Determine the [x, y] coordinate at the center of the cell enclosing the given text.  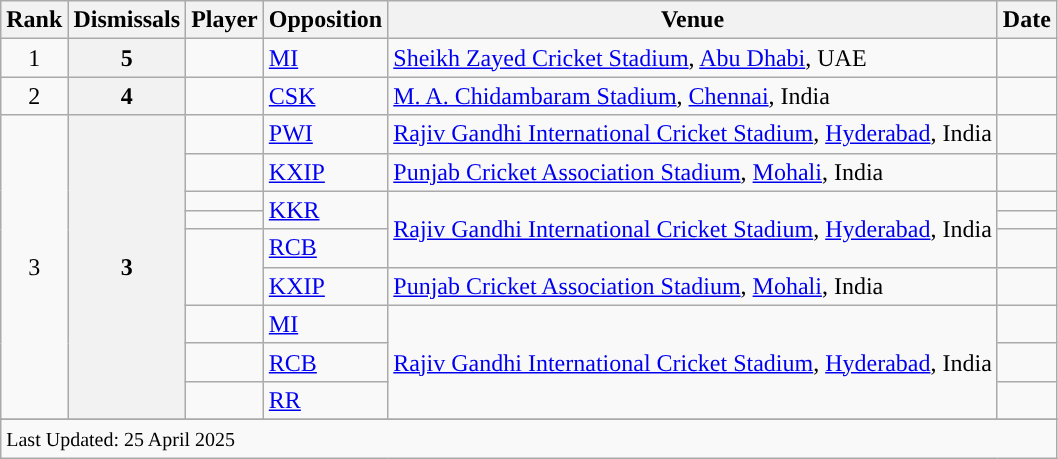
Date [1026, 20]
RR [325, 400]
1 [34, 58]
4 [127, 96]
Opposition [325, 20]
Player [225, 20]
M. A. Chidambaram Stadium, Chennai, India [693, 96]
PWI [325, 134]
Dismissals [127, 20]
Sheikh Zayed Cricket Stadium, Abu Dhabi, UAE [693, 58]
CSK [325, 96]
Rank [34, 20]
5 [127, 58]
Last Updated: 25 April 2025 [529, 438]
KKR [325, 210]
Venue [693, 20]
2 [34, 96]
